Pinpoint the cell where the given text exists, returning its [x, y] midpoint coordinate. 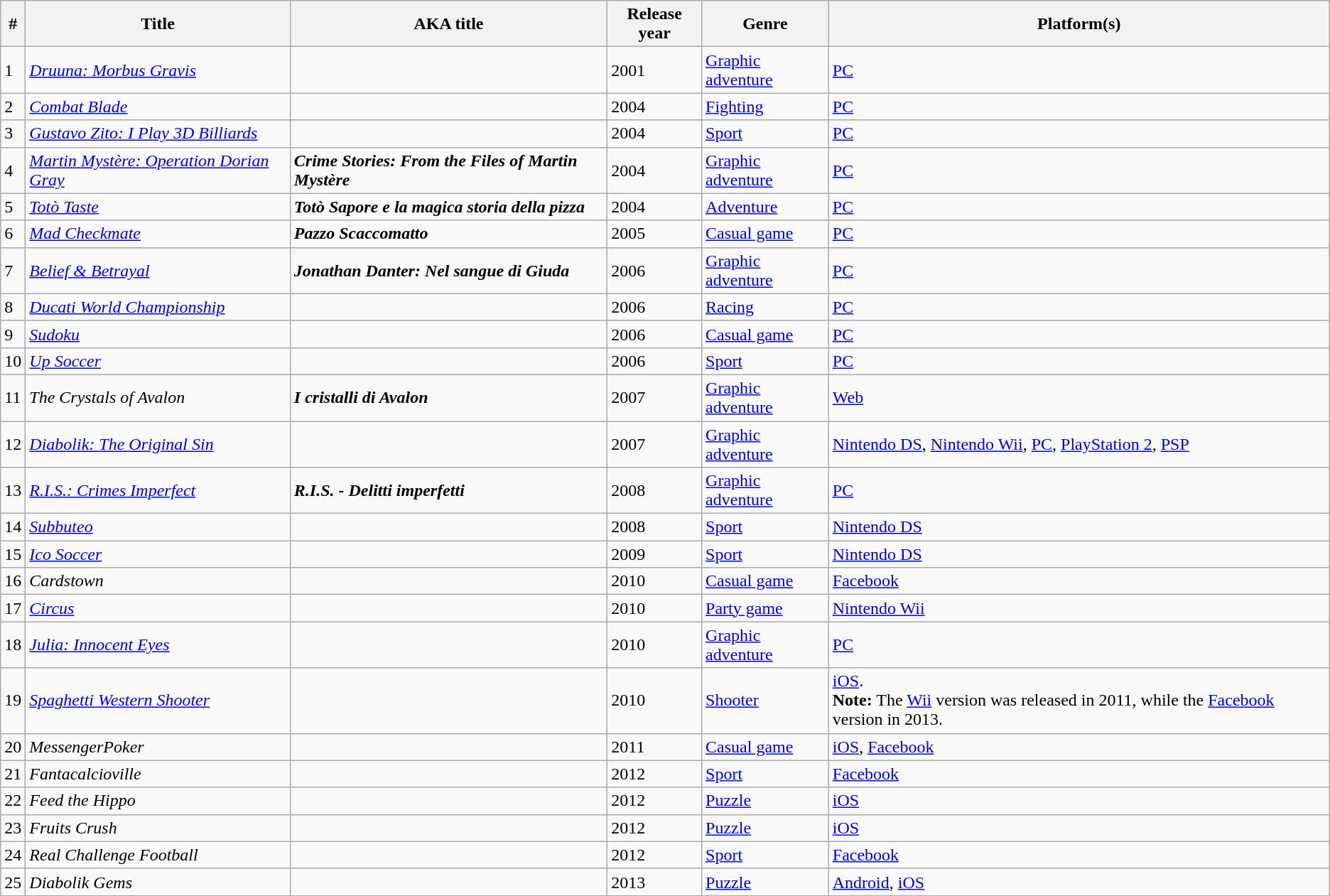
9 [13, 334]
Circus [158, 608]
8 [13, 307]
Adventure [766, 207]
16 [13, 581]
24 [13, 855]
The Crystals of Avalon [158, 398]
Racing [766, 307]
Nintendo Wii [1078, 608]
3 [13, 134]
18 [13, 645]
Jonathan Danter: Nel sangue di Giuda [448, 270]
Pazzo Scaccomatto [448, 234]
Gustavo Zito: I Play 3D Billiards [158, 134]
Mad Checkmate [158, 234]
Druuna: Morbus Gravis [158, 70]
Crime Stories: From the Files of Martin Mystère [448, 171]
21 [13, 774]
2005 [655, 234]
iOS, Facebook [1078, 747]
5 [13, 207]
Totò Taste [158, 207]
AKA title [448, 24]
2 [13, 107]
I cristalli di Avalon [448, 398]
Fruits Crush [158, 828]
MessengerPoker [158, 747]
Sudoku [158, 334]
R.I.S. - Delitti imperfetti [448, 490]
1 [13, 70]
Up Soccer [158, 361]
Real Challenge Football [158, 855]
Android, iOS [1078, 882]
20 [13, 747]
25 [13, 882]
11 [13, 398]
4 [13, 171]
14 [13, 527]
Feed the Hippo [158, 801]
Shooter [766, 701]
7 [13, 270]
Genre [766, 24]
Totò Sapore e la magica storia della pizza [448, 207]
Platform(s) [1078, 24]
Web [1078, 398]
2013 [655, 882]
2011 [655, 747]
22 [13, 801]
Martin Mystère: Operation Dorian Gray [158, 171]
2009 [655, 554]
2001 [655, 70]
12 [13, 443]
6 [13, 234]
19 [13, 701]
Release year [655, 24]
Spaghetti Western Shooter [158, 701]
Title [158, 24]
Nintendo DS, Nintendo Wii, PC, PlayStation 2, PSP [1078, 443]
Belief & Betrayal [158, 270]
# [13, 24]
R.I.S.: Crimes Imperfect [158, 490]
Ducati World Championship [158, 307]
Fantacalcioville [158, 774]
Combat Blade [158, 107]
Ico Soccer [158, 554]
Diabolik: The Original Sin [158, 443]
10 [13, 361]
23 [13, 828]
Subbuteo [158, 527]
Julia: Innocent Eyes [158, 645]
Party game [766, 608]
15 [13, 554]
13 [13, 490]
iOS.Note: The Wii version was released in 2011, while the Facebook version in 2013. [1078, 701]
Cardstown [158, 581]
Diabolik Gems [158, 882]
17 [13, 608]
Fighting [766, 107]
